Provide the [x, y] coordinate of the cell's center where the given text is located.  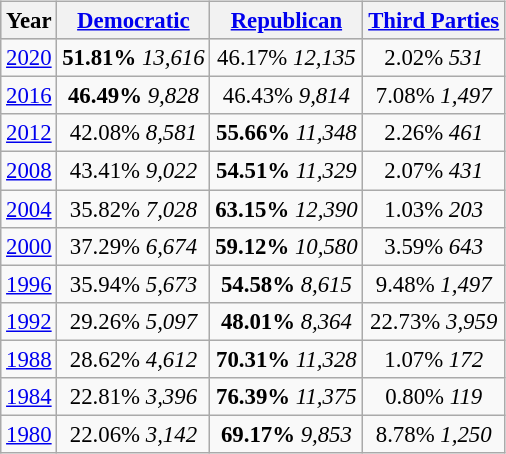
2.07% 431 [434, 171]
54.51% 11,329 [286, 171]
1988 [29, 359]
1980 [29, 434]
1.07% 172 [434, 359]
2.26% 461 [434, 133]
63.15% 12,390 [286, 209]
46.17% 12,135 [286, 58]
70.31% 11,328 [286, 359]
28.62% 4,612 [134, 359]
35.82% 7,028 [134, 209]
2000 [29, 246]
Democratic [134, 21]
Year [29, 21]
1992 [29, 321]
2020 [29, 58]
59.12% 10,580 [286, 246]
42.08% 8,581 [134, 133]
8.78% 1,250 [434, 434]
22.73% 3,959 [434, 321]
55.66% 11,348 [286, 133]
2012 [29, 133]
46.49% 9,828 [134, 96]
9.48% 1,497 [434, 284]
3.59% 643 [434, 246]
Republican [286, 21]
43.41% 9,022 [134, 171]
35.94% 5,673 [134, 284]
2016 [29, 96]
51.81% 13,616 [134, 58]
46.43% 9,814 [286, 96]
0.80% 119 [434, 396]
Third Parties [434, 21]
48.01% 8,364 [286, 321]
7.08% 1,497 [434, 96]
2008 [29, 171]
2.02% 531 [434, 58]
69.17% 9,853 [286, 434]
37.29% 6,674 [134, 246]
1.03% 203 [434, 209]
29.26% 5,097 [134, 321]
1996 [29, 284]
22.06% 3,142 [134, 434]
2004 [29, 209]
22.81% 3,396 [134, 396]
54.58% 8,615 [286, 284]
76.39% 11,375 [286, 396]
1984 [29, 396]
